Detect which cell encompasses the target text, then output its (X, Y) center coordinate. 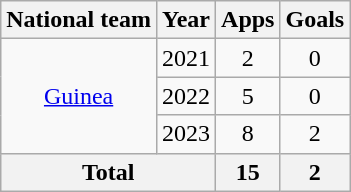
2021 (186, 58)
15 (248, 172)
Total (108, 172)
8 (248, 134)
2023 (186, 134)
National team (79, 20)
Goals (315, 20)
2022 (186, 96)
Year (186, 20)
Guinea (79, 96)
Apps (248, 20)
5 (248, 96)
